Provide the (X, Y) coordinate of the cell's center where the given text is located.  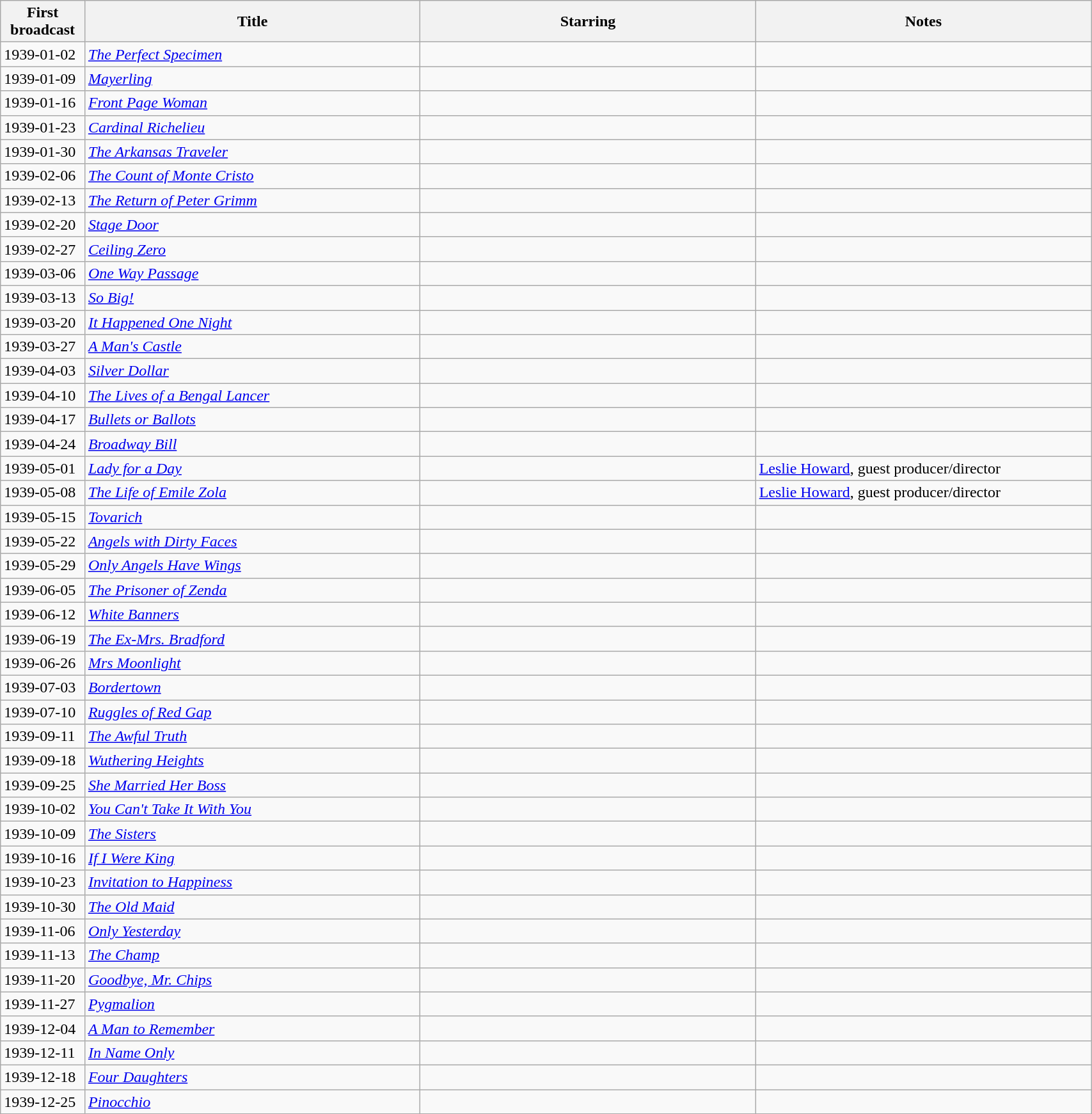
1939-06-19 (43, 639)
So Big! (252, 298)
Wuthering Heights (252, 761)
1939-03-20 (43, 322)
Ruggles of Red Gap (252, 712)
Bullets or Ballots (252, 420)
1939-02-20 (43, 225)
1939-05-01 (43, 468)
1939-03-06 (43, 273)
1939-10-02 (43, 809)
Lady for a Day (252, 468)
The Perfect Specimen (252, 54)
1939-10-09 (43, 834)
Notes (923, 22)
Only Yesterday (252, 931)
1939-12-25 (43, 1101)
1939-04-24 (43, 444)
Mayerling (252, 79)
The Champ (252, 955)
The Life of Emile Zola (252, 493)
She Married Her Boss (252, 785)
Stage Door (252, 225)
Mrs Moonlight (252, 663)
Broadway Bill (252, 444)
1939-10-30 (43, 907)
The Lives of a Bengal Lancer (252, 395)
1939-12-11 (43, 1053)
1939-05-15 (43, 517)
If I Were King (252, 858)
1939-11-06 (43, 931)
Cardinal Richelieu (252, 127)
The Count of Monte Cristo (252, 176)
You Can't Take It With You (252, 809)
Title (252, 22)
The Old Maid (252, 907)
1939-11-20 (43, 980)
1939-04-10 (43, 395)
1939-01-09 (43, 79)
1939-05-29 (43, 566)
1939-09-18 (43, 761)
1939-05-22 (43, 541)
Ceiling Zero (252, 249)
1939-06-26 (43, 663)
It Happened One Night (252, 322)
1939-03-13 (43, 298)
1939-06-12 (43, 614)
A Man's Castle (252, 347)
1939-02-13 (43, 200)
Four Daughters (252, 1077)
The Arkansas Traveler (252, 152)
1939-05-08 (43, 493)
1939-07-03 (43, 687)
Only Angels Have Wings (252, 566)
1939-01-16 (43, 103)
1939-02-27 (43, 249)
Tovarich (252, 517)
In Name Only (252, 1053)
First broadcast (43, 22)
The Prisoner of Zenda (252, 590)
1939-07-10 (43, 712)
Angels with Dirty Faces (252, 541)
Front Page Woman (252, 103)
The Sisters (252, 834)
1939-10-23 (43, 882)
Silver Dollar (252, 371)
1939-01-30 (43, 152)
1939-03-27 (43, 347)
1939-01-23 (43, 127)
Pinocchio (252, 1101)
Pygmalion (252, 1004)
Bordertown (252, 687)
1939-09-11 (43, 736)
One Way Passage (252, 273)
1939-04-03 (43, 371)
The Awful Truth (252, 736)
1939-02-06 (43, 176)
A Man to Remember (252, 1028)
The Ex-Mrs. Bradford (252, 639)
1939-06-05 (43, 590)
1939-12-04 (43, 1028)
1939-12-18 (43, 1077)
White Banners (252, 614)
Starring (588, 22)
1939-10-16 (43, 858)
1939-11-13 (43, 955)
1939-01-02 (43, 54)
Goodbye, Mr. Chips (252, 980)
1939-09-25 (43, 785)
1939-11-27 (43, 1004)
Invitation to Happiness (252, 882)
The Return of Peter Grimm (252, 200)
1939-04-17 (43, 420)
